Return [x, y] of the center of cell containing provided text 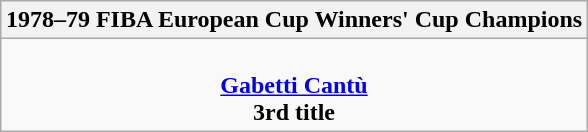
Gabetti Cantù 3rd title [294, 85]
1978–79 FIBA European Cup Winners' Cup Champions [294, 20]
